Extract the (X, Y) coordinate from the center of the cell holding the provided text.  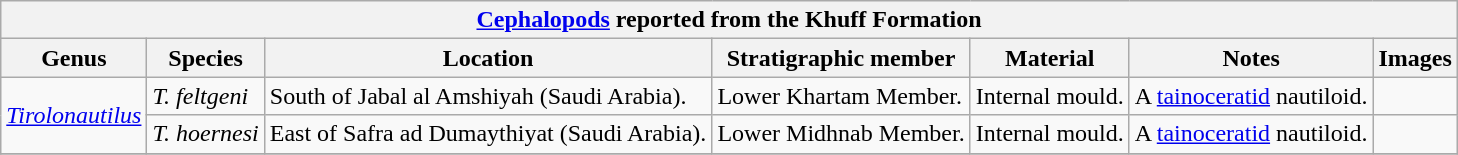
Genus (74, 58)
Notes (1251, 58)
Lower Khartam Member. (841, 96)
South of Jabal al Amshiyah (Saudi Arabia). (488, 96)
East of Safra ad Dumaythiyat (Saudi Arabia). (488, 134)
Images (1415, 58)
T. hoernesi (206, 134)
Stratigraphic member (841, 58)
Location (488, 58)
Cephalopods reported from the Khuff Formation (730, 20)
T. feltgeni (206, 96)
Material (1050, 58)
Tirolonautilus (74, 115)
Lower Midhnab Member. (841, 134)
Species (206, 58)
